Return (x, y) of the center of cell containing provided text 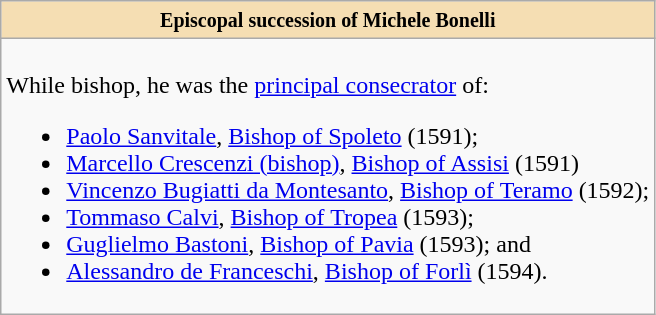
Episcopal succession of Michele Bonelli (328, 20)
